Find where the given text appears and provide that cell's center as (x, y) coordinate. 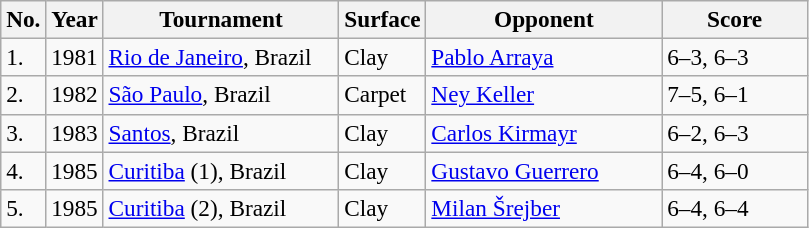
3. (24, 133)
6–4, 6–0 (735, 170)
Santos, Brazil (221, 133)
No. (24, 19)
7–5, 6–1 (735, 95)
1981 (74, 57)
Carlos Kirmayr (544, 133)
6–2, 6–3 (735, 133)
Ney Keller (544, 95)
Opponent (544, 19)
6–3, 6–3 (735, 57)
Gustavo Guerrero (544, 170)
Tournament (221, 19)
Milan Šrejber (544, 208)
1983 (74, 133)
São Paulo, Brazil (221, 95)
2. (24, 95)
Curitiba (2), Brazil (221, 208)
Carpet (382, 95)
Score (735, 19)
6–4, 6–4 (735, 208)
4. (24, 170)
Curitiba (1), Brazil (221, 170)
Year (74, 19)
Pablo Arraya (544, 57)
1982 (74, 95)
1. (24, 57)
Surface (382, 19)
5. (24, 208)
Rio de Janeiro, Brazil (221, 57)
